Pinpoint the cell where the given text exists, returning its (X, Y) midpoint coordinate. 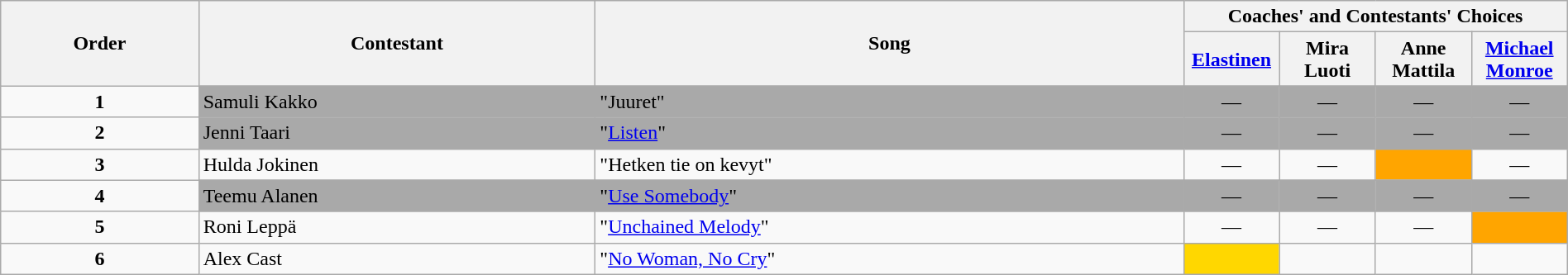
Roni Leppä (397, 227)
Song (890, 43)
Contestant (397, 43)
Coaches' and Contestants' Choices (1375, 17)
"Unchained Melody" (890, 227)
"Use Somebody" (890, 196)
3 (99, 164)
"Juuret" (890, 102)
Elastinen (1231, 59)
1 (99, 102)
"Hetken tie on kevyt" (890, 164)
5 (99, 227)
Teemu Alanen (397, 196)
4 (99, 196)
Anne Mattila (1423, 59)
Order (99, 43)
2 (99, 133)
Jenni Taari (397, 133)
Michael Monroe (1519, 59)
"Listen" (890, 133)
Mira Luoti (1327, 59)
Samuli Kakko (397, 102)
Hulda Jokinen (397, 164)
Alex Cast (397, 258)
"No Woman, No Cry" (890, 258)
6 (99, 258)
